Determine the (X, Y) coordinate at the center of the cell enclosing the given text.  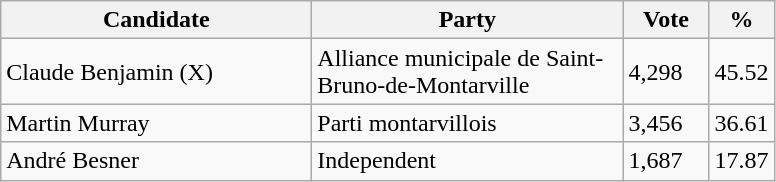
Vote (666, 20)
45.52 (742, 72)
1,687 (666, 161)
17.87 (742, 161)
Claude Benjamin (X) (156, 72)
Independent (468, 161)
Alliance municipale de Saint-Bruno-de-Montarville (468, 72)
3,456 (666, 123)
36.61 (742, 123)
Party (468, 20)
Candidate (156, 20)
Parti montarvillois (468, 123)
4,298 (666, 72)
% (742, 20)
André Besner (156, 161)
Martin Murray (156, 123)
